Determine the [x, y] coordinate at the center of the cell enclosing the given text.  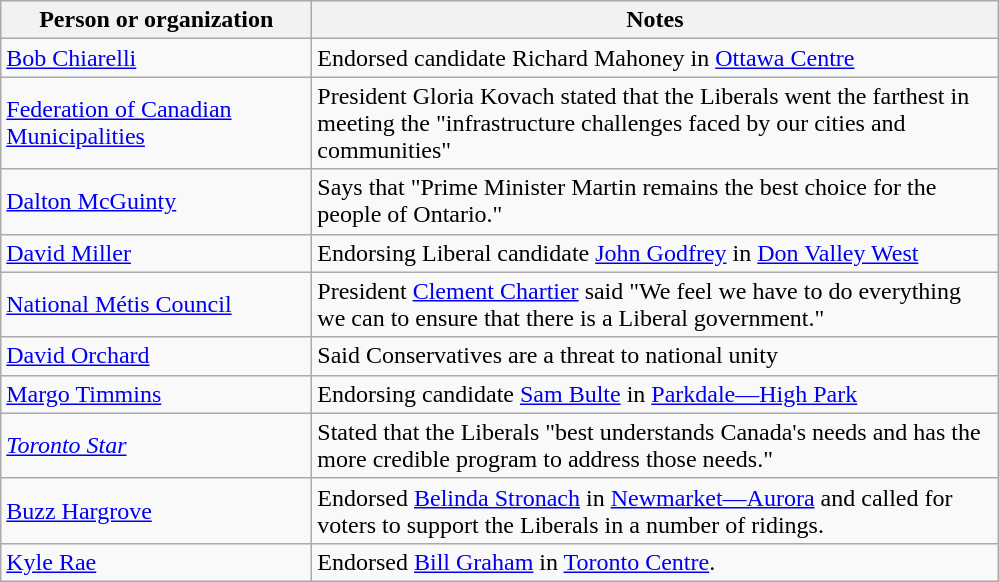
Said Conservatives are a threat to national unity [655, 356]
National Métis Council [156, 304]
David Miller [156, 253]
Kyle Rae [156, 562]
Person or organization [156, 20]
David Orchard [156, 356]
President Gloria Kovach stated that the Liberals went the farthest in meeting the "infrastructure challenges faced by our cities and communities" [655, 123]
Stated that the Liberals "best understands Canada's needs and has the more credible program to address those needs." [655, 446]
Bob Chiarelli [156, 58]
Endorsing candidate Sam Bulte in Parkdale—High Park [655, 394]
Federation of Canadian Municipalities [156, 123]
Notes [655, 20]
Margo Timmins [156, 394]
Endorsed candidate Richard Mahoney in Ottawa Centre [655, 58]
Buzz Hargrove [156, 510]
President Clement Chartier said "We feel we have to do everything we can to ensure that there is a Liberal government." [655, 304]
Toronto Star [156, 446]
Endorsing Liberal candidate John Godfrey in Don Valley West [655, 253]
Endorsed Belinda Stronach in Newmarket—Aurora and called for voters to support the Liberals in a number of ridings. [655, 510]
Says that "Prime Minister Martin remains the best choice for the people of Ontario." [655, 202]
Dalton McGuinty [156, 202]
Endorsed Bill Graham in Toronto Centre. [655, 562]
